Find where the given text appears and provide that cell's center as (X, Y) coordinate. 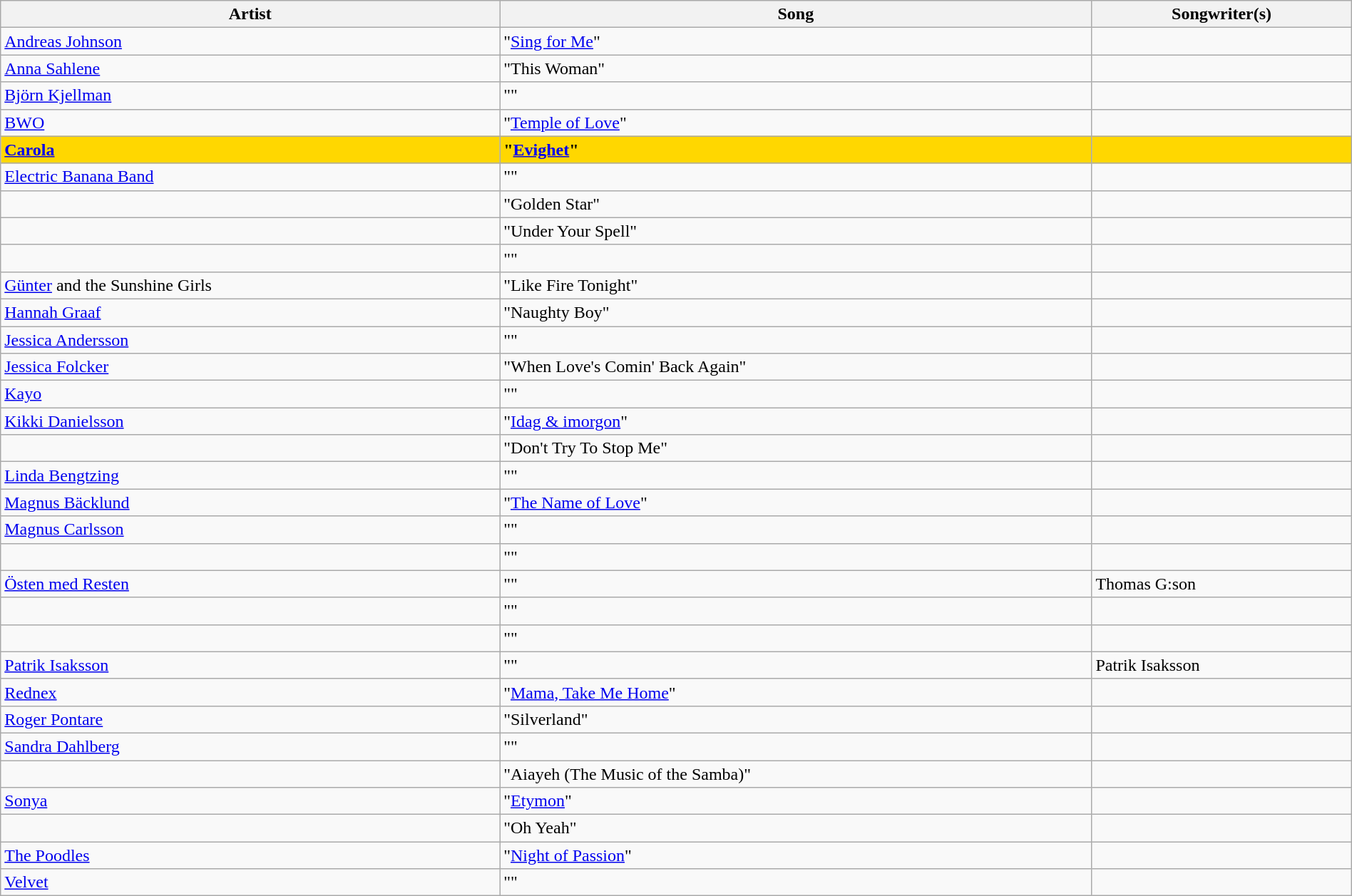
The Poodles (250, 855)
Jessica Folcker (250, 367)
"The Name of Love" (796, 503)
"Oh Yeah" (796, 828)
Jessica Andersson (250, 340)
"When Love's Comin' Back Again" (796, 367)
"Idag & imorgon" (796, 421)
"This Woman" (796, 68)
BWO (250, 123)
Thomas G:son (1222, 584)
Kayo (250, 394)
Artist (250, 14)
Carola (250, 150)
Östen med Resten (250, 584)
Songwriter(s) (1222, 14)
Sandra Dahlberg (250, 746)
"Like Fire Tonight" (796, 285)
"Night of Passion" (796, 855)
Andreas Johnson (250, 41)
Roger Pontare (250, 719)
Sonya (250, 801)
"Sing for Me" (796, 41)
"Temple of Love" (796, 123)
"Under Your Spell" (796, 231)
"Mama, Take Me Home" (796, 692)
Linda Bengtzing (250, 475)
"Etymon" (796, 801)
"Don't Try To Stop Me" (796, 448)
Magnus Carlsson (250, 530)
"Naughty Boy" (796, 312)
Hannah Graaf (250, 312)
Björn Kjellman (250, 96)
Anna Sahlene (250, 68)
Song (796, 14)
Kikki Danielsson (250, 421)
Velvet (250, 882)
"Evighet" (796, 150)
"Silverland" (796, 719)
Magnus Bäcklund (250, 503)
"Aiayeh (The Music of the Samba)" (796, 773)
"Golden Star" (796, 204)
Rednex (250, 692)
Electric Banana Band (250, 177)
Günter and the Sunshine Girls (250, 285)
